Output the [x, y] coordinate of the center of the cell containing the given text.  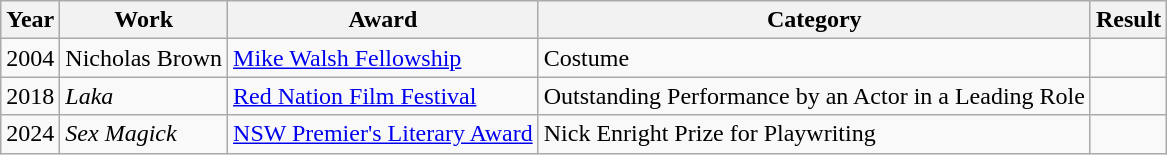
Sex Magick [144, 134]
Laka [144, 96]
Award [384, 20]
Nicholas Brown [144, 58]
Red Nation Film Festival [384, 96]
Costume [814, 58]
Outstanding Performance by an Actor in a Leading Role [814, 96]
Work [144, 20]
2018 [30, 96]
2004 [30, 58]
Year [30, 20]
Result [1128, 20]
NSW Premier's Literary Award [384, 134]
Category [814, 20]
Mike Walsh Fellowship [384, 58]
Nick Enright Prize for Playwriting [814, 134]
2024 [30, 134]
